Capture the cell that displays the provided text and extract its [x, y] central coordinate. 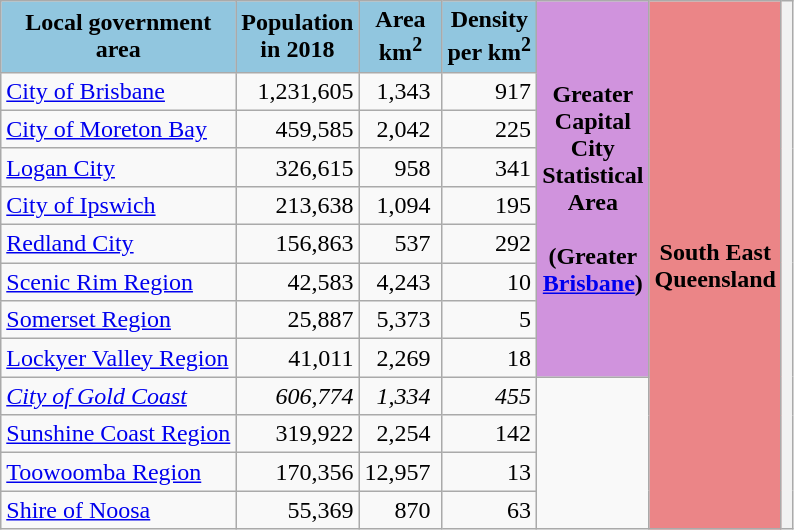
917 [490, 91]
195 [490, 205]
5 [490, 320]
537 [400, 244]
13 [490, 472]
606,774 [298, 396]
156,863 [298, 244]
10 [490, 282]
1,094 [400, 205]
Scenic Rim Region [118, 282]
2,254 [400, 434]
142 [490, 434]
Local governmentarea [118, 37]
Shire of Noosa [118, 510]
63 [490, 510]
Lockyer Valley Region [118, 358]
455 [490, 396]
292 [490, 244]
Somerset Region [118, 320]
City of Ipswich [118, 205]
Sunshine Coast Region [118, 434]
326,615 [298, 167]
City of Moreton Bay [118, 129]
Area km2 [400, 37]
213,638 [298, 205]
870 [400, 510]
170,356 [298, 472]
Redland City [118, 244]
2,269 [400, 358]
12,957 [400, 472]
5,373 [400, 320]
42,583 [298, 282]
459,585 [298, 129]
41,011 [298, 358]
225 [490, 129]
4,243 [400, 282]
GreaterCapitalCityStatisticalArea (GreaterBrisbane) [593, 189]
319,922 [298, 434]
City of Brisbane [118, 91]
1,334 [400, 396]
Logan City [118, 167]
2,042 [400, 129]
958 [400, 167]
25,887 [298, 320]
Density per km2 [490, 37]
City of Gold Coast [118, 396]
341 [490, 167]
18 [490, 358]
Toowoomba Region [118, 472]
Population in 2018 [298, 37]
1,343 [400, 91]
South East Queensland [715, 265]
55,369 [298, 510]
1,231,605 [298, 91]
